Find where the given text appears and provide that cell's center as [X, Y] coordinate. 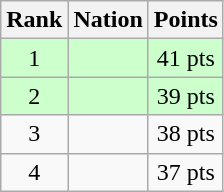
Points [186, 20]
38 pts [186, 134]
4 [34, 172]
39 pts [186, 96]
41 pts [186, 58]
37 pts [186, 172]
Rank [34, 20]
3 [34, 134]
1 [34, 58]
2 [34, 96]
Nation [108, 20]
